Capture the cell that displays the provided text and extract its [X, Y] central coordinate. 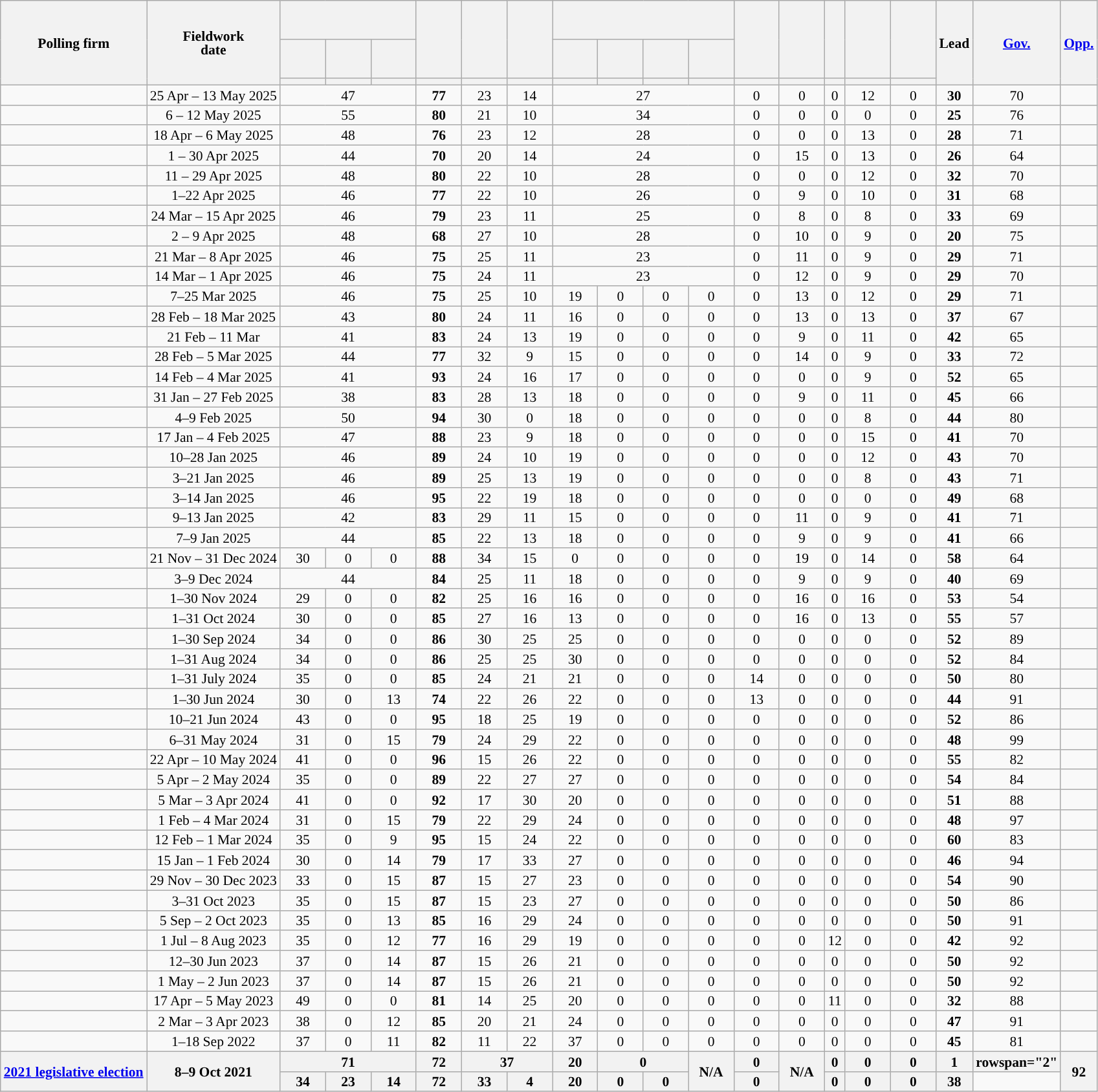
5 Apr – 2 May 2024 [214, 780]
17 Jan – 4 Feb 2025 [214, 437]
1–31 Aug 2024 [214, 659]
2 Mar – 3 Apr 2023 [214, 1021]
6 – 12 May 2025 [214, 115]
3–31 Oct 2023 [214, 901]
7–25 Mar 2025 [214, 296]
2021 legislative election [74, 1071]
21 Feb – 11 Mar [214, 336]
96 [439, 759]
15 Jan – 1 Feb 2024 [214, 860]
1–22 Apr 2025 [214, 195]
Polling firm [74, 43]
11 – 29 Apr 2025 [214, 176]
21 Mar – 8 Apr 2025 [214, 256]
1 – 30 Apr 2025 [214, 155]
3–9 Dec 2024 [214, 578]
3–14 Jan 2025 [214, 498]
1 May – 2 Jun 2023 [214, 981]
5 Mar – 3 Apr 2024 [214, 800]
7–9 Jan 2025 [214, 538]
4–9 Feb 2025 [214, 417]
1–30 Jun 2024 [214, 699]
58 [954, 558]
90 [1016, 880]
Lead [954, 43]
1 Feb – 4 Mar 2024 [214, 820]
21 Nov – 31 Dec 2024 [214, 558]
2 – 9 Apr 2025 [214, 235]
12 Feb – 1 Mar 2024 [214, 840]
4 [530, 1082]
99 [1016, 739]
1–30 Sep 2024 [214, 639]
67 [1016, 317]
57 [1016, 618]
60 [954, 840]
3–21 Jan 2025 [214, 477]
28 Feb – 5 Mar 2025 [214, 357]
Fieldworkdate [214, 43]
17 Apr – 5 May 2023 [214, 1001]
8–9 Oct 2021 [214, 1071]
97 [1016, 820]
53 [954, 598]
9–13 Jan 2025 [214, 518]
1 Jul – 8 Aug 2023 [214, 941]
Opp. [1079, 43]
29 Nov – 30 Dec 2023 [214, 880]
10–21 Jun 2024 [214, 719]
14 Mar – 1 Apr 2025 [214, 276]
Gov. [1016, 43]
12–30 Jun 2023 [214, 961]
1–31 Oct 2024 [214, 618]
rowspan="2" [1016, 1061]
1–18 Sep 2022 [214, 1042]
74 [439, 699]
18 Apr – 6 May 2025 [214, 136]
40 [954, 578]
31 Jan – 27 Feb 2025 [214, 397]
6–31 May 2024 [214, 739]
51 [954, 800]
1–31 July 2024 [214, 679]
25 Apr – 13 May 2025 [214, 94]
24 Mar – 15 Apr 2025 [214, 216]
28 Feb – 18 Mar 2025 [214, 317]
93 [439, 377]
5 Sep – 2 Oct 2023 [214, 920]
1–30 Nov 2024 [214, 598]
10–28 Jan 2025 [214, 458]
22 Apr – 10 May 2024 [214, 759]
1 [954, 1061]
14 Feb – 4 Mar 2025 [214, 377]
